Extract the (X, Y) coordinate from the center of the cell holding the provided text.  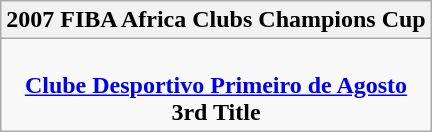
2007 FIBA Africa Clubs Champions Cup (216, 20)
Clube Desportivo Primeiro de Agosto3rd Title (216, 85)
